Capture the cell that displays the provided text and extract its [x, y] central coordinate. 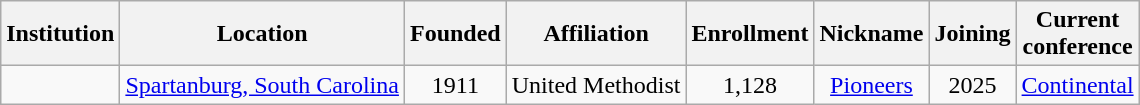
1,128 [750, 85]
Affiliation [596, 34]
Continental [1078, 85]
Currentconference [1078, 34]
Joining [972, 34]
Nickname [872, 34]
2025 [972, 85]
Location [262, 34]
1911 [455, 85]
Pioneers [872, 85]
Founded [455, 34]
Institution [60, 34]
United Methodist [596, 85]
Enrollment [750, 34]
Spartanburg, South Carolina [262, 85]
